Search for the cell housing the specified text and yield its (X, Y) center coordinate. 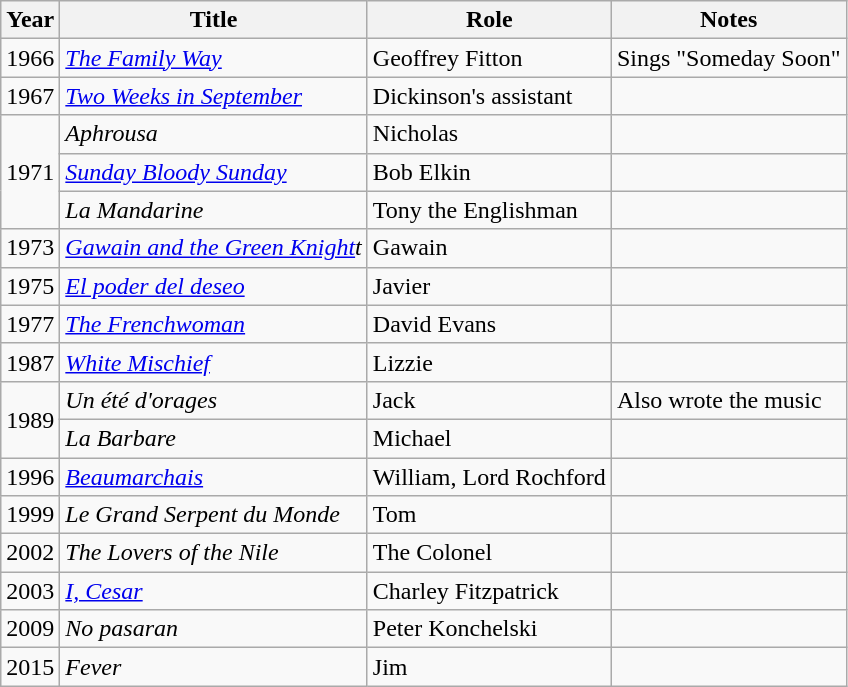
Javier (489, 286)
Bob Elkin (489, 172)
Tom (489, 515)
Title (214, 20)
Jim (489, 667)
1977 (30, 324)
Aphrousa (214, 134)
Notes (728, 20)
The Colonel (489, 553)
El poder del deseo (214, 286)
Dickinson's assistant (489, 96)
Fever (214, 667)
Gawain (489, 248)
The Lovers of the Nile (214, 553)
Geoffrey Fitton (489, 58)
1989 (30, 419)
2015 (30, 667)
Tony the Englishman (489, 210)
Michael (489, 438)
Le Grand Serpent du Monde (214, 515)
Two Weeks in September (214, 96)
Beaumarchais (214, 477)
2002 (30, 553)
Also wrote the music (728, 400)
1975 (30, 286)
The Family Way (214, 58)
Lizzie (489, 362)
1966 (30, 58)
Nicholas (489, 134)
William, Lord Rochford (489, 477)
Un été d'orages (214, 400)
Year (30, 20)
1971 (30, 172)
1973 (30, 248)
2009 (30, 629)
1999 (30, 515)
2003 (30, 591)
Sunday Bloody Sunday (214, 172)
No pasaran (214, 629)
La Mandarine (214, 210)
Role (489, 20)
Gawain and the Green Knightt (214, 248)
Sings "Someday Soon" (728, 58)
Charley Fitzpatrick (489, 591)
1967 (30, 96)
The Frenchwoman (214, 324)
Peter Konchelski (489, 629)
La Barbare (214, 438)
1987 (30, 362)
Jack (489, 400)
David Evans (489, 324)
1996 (30, 477)
I, Cesar (214, 591)
White Mischief (214, 362)
